Provide the (X, Y) coordinate of the cell's center where the given text is located.  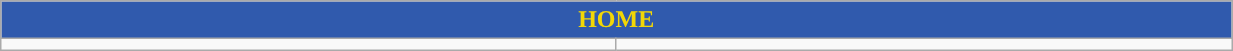
HOME (616, 20)
